Detect which cell encompasses the target text, then output its [x, y] center coordinate. 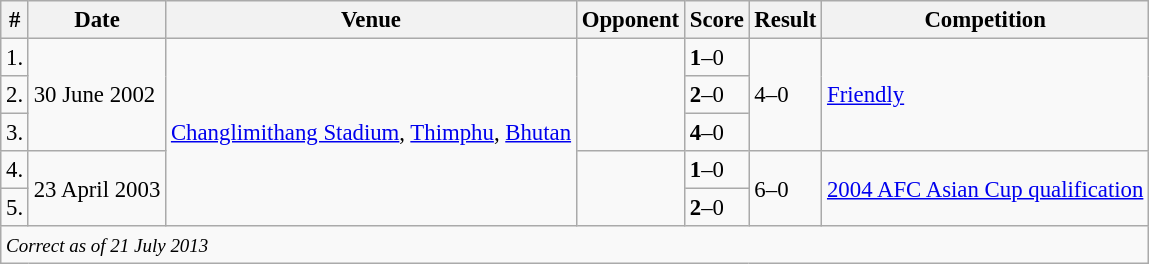
Date [96, 20]
Score [716, 20]
30 June 2002 [96, 96]
5. [15, 208]
Competition [986, 20]
1. [15, 58]
Result [786, 20]
# [15, 20]
Venue [372, 20]
Friendly [986, 96]
2. [15, 95]
Correct as of 21 July 2013 [575, 245]
Changlimithang Stadium, Thimphu, Bhutan [372, 133]
3. [15, 133]
Opponent [630, 20]
4. [15, 170]
2004 AFC Asian Cup qualification [986, 188]
6–0 [786, 188]
23 April 2003 [96, 188]
